Search for the cell housing the specified text and yield its [X, Y] center coordinate. 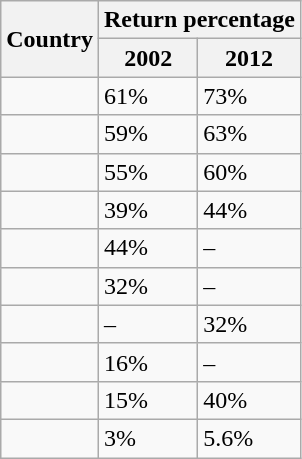
Return percentage [199, 20]
Country [50, 39]
55% [148, 172]
73% [250, 96]
61% [148, 96]
5.6% [250, 438]
40% [250, 400]
60% [250, 172]
59% [148, 134]
2012 [250, 58]
2002 [148, 58]
39% [148, 210]
63% [250, 134]
3% [148, 438]
16% [148, 362]
15% [148, 400]
